Find where the given text appears and provide that cell's center as [X, Y] coordinate. 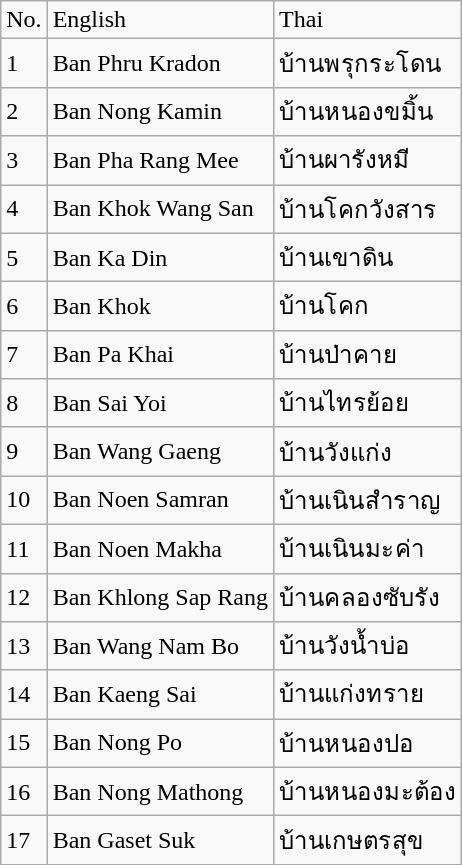
16 [24, 792]
10 [24, 500]
Ban Khok [160, 306]
17 [24, 840]
Ban Noen Samran [160, 500]
บ้านไทรย้อย [368, 404]
1 [24, 64]
Ban Noen Makha [160, 548]
Ban Pa Khai [160, 354]
9 [24, 452]
4 [24, 208]
7 [24, 354]
บ้านผารังหมี [368, 160]
Ban Nong Po [160, 744]
Ban Khok Wang San [160, 208]
13 [24, 646]
12 [24, 598]
บ้านหนองปอ [368, 744]
Ban Wang Nam Bo [160, 646]
Ban Khlong Sap Rang [160, 598]
Ban Phru Kradon [160, 64]
Ban Gaset Suk [160, 840]
No. [24, 20]
บ้านเขาดิน [368, 258]
บ้านโคกวังสาร [368, 208]
5 [24, 258]
บ้านป่าคาย [368, 354]
Ban Wang Gaeng [160, 452]
Ban Ka Din [160, 258]
2 [24, 112]
บ้านคลองซับรัง [368, 598]
บ้านพรุกระโดน [368, 64]
Thai [368, 20]
Ban Kaeng Sai [160, 694]
15 [24, 744]
บ้านเนินมะค่า [368, 548]
บ้านวังแก่ง [368, 452]
บ้านหนองขมิ้น [368, 112]
บ้านวังน้ำบ่อ [368, 646]
Ban Pha Rang Mee [160, 160]
บ้านเกษตรสุข [368, 840]
บ้านโคก [368, 306]
Ban Nong Kamin [160, 112]
บ้านเนินสำราญ [368, 500]
8 [24, 404]
Ban Nong Mathong [160, 792]
บ้านหนองมะต้อง [368, 792]
English [160, 20]
11 [24, 548]
14 [24, 694]
6 [24, 306]
บ้านแก่งทราย [368, 694]
Ban Sai Yoi [160, 404]
3 [24, 160]
